For the text-containing cell, return its midpoint in [x, y] coordinate format. 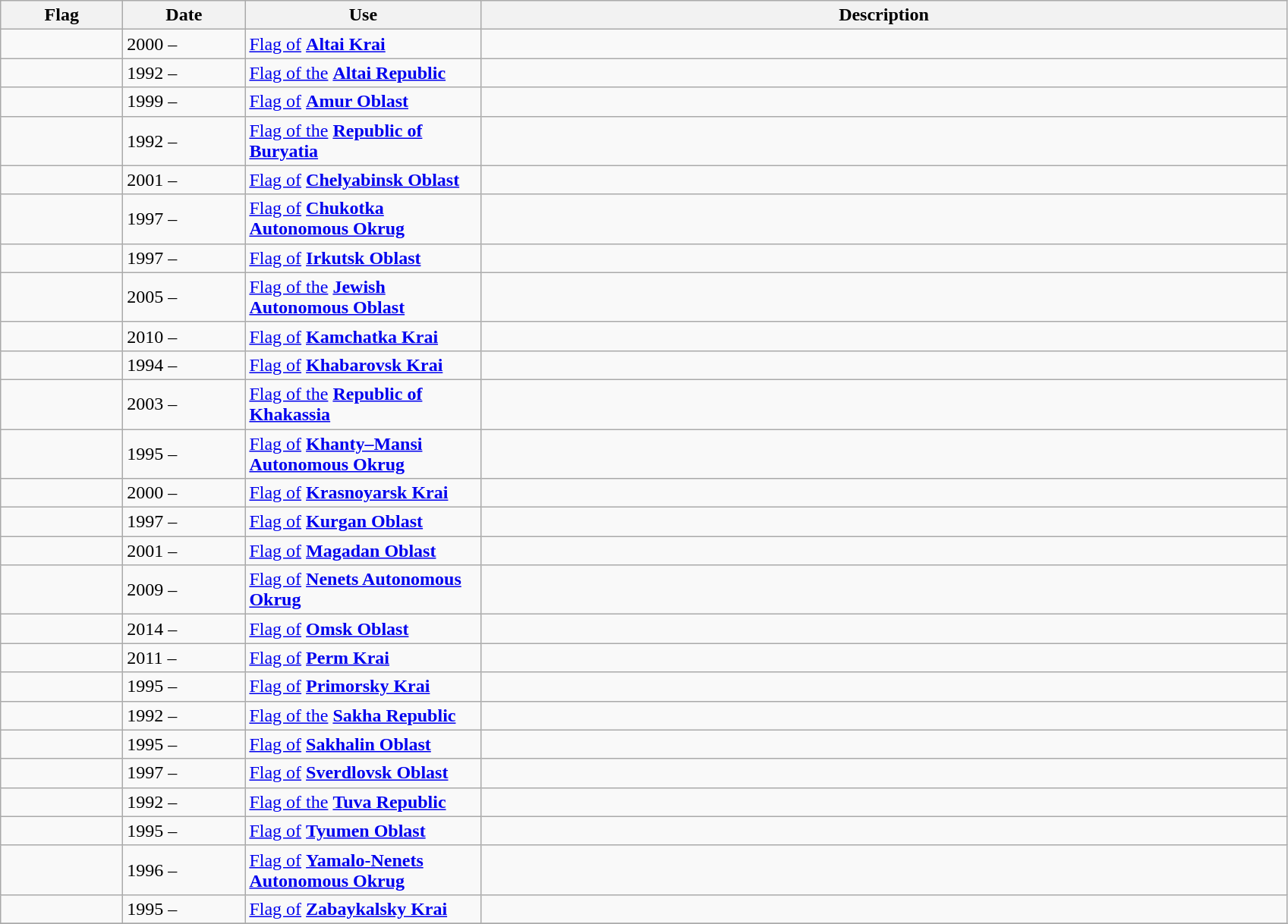
Flag of the Sakha Republic [363, 715]
1994 – [184, 365]
Flag of the Tuva Republic [363, 802]
Flag of Irkutsk Oblast [363, 258]
Flag of Amur Oblast [363, 102]
Flag of Nenets Autonomous Okrug [363, 590]
Flag of Kurgan Oblast [363, 522]
Flag of Khabarovsk Krai [363, 365]
2014 – [184, 629]
Flag of Tyumen Oblast [363, 831]
Flag of Magadan Oblast [363, 551]
2010 – [184, 336]
2003 – [184, 404]
1996 – [184, 869]
Flag [62, 15]
Flag of Zabaykalsky Krai [363, 909]
Description [883, 15]
Flag of Chelyabinsk Oblast [363, 180]
2005 – [184, 297]
Flag of Kamchatka Krai [363, 336]
Flag of Khanty–Mansi Autonomous Okrug [363, 454]
Flag of the Republic of Buryatia [363, 141]
Flag of Yamalo-Nenets Autonomous Okrug [363, 869]
Flag of Sverdlovsk Oblast [363, 773]
Flag of Omsk Oblast [363, 629]
Flag of Primorsky Krai [363, 687]
2011 – [184, 658]
Date [184, 15]
Flag of Perm Krai [363, 658]
Flag of the Altai Republic [363, 73]
Flag of the Jewish Autonomous Oblast [363, 297]
Flag of the Republic of Khakassia [363, 404]
Flag of Chukotka Autonomous Okrug [363, 218]
Use [363, 15]
Flag of Sakhalin Oblast [363, 744]
Flag of Altai Krai [363, 44]
1999 – [184, 102]
2009 – [184, 590]
Flag of Krasnoyarsk Krai [363, 493]
